Provide the (x, y) coordinate of the cell's center where the given text is located.  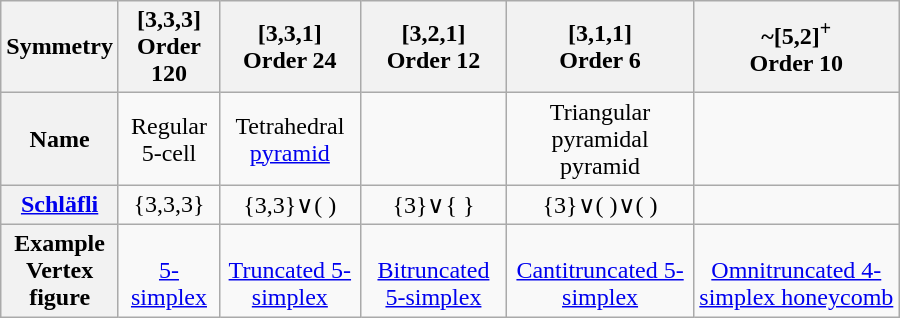
[3,3,1]Order 24 (290, 47)
ExampleVertexfigure (60, 270)
~[5,2]+Order 10 (796, 47)
Symmetry (60, 47)
{3,3,3} (168, 205)
[3,3,3]Order 120 (168, 47)
Schläfli (60, 205)
[3,2,1]Order 12 (434, 47)
Regular 5-cell (168, 139)
Cantitruncated 5-simplex (600, 270)
[3,1,1]Order 6 (600, 47)
{3}∨( )∨( ) (600, 205)
{3,3}∨( ) (290, 205)
{3}∨{ } (434, 205)
Name (60, 139)
Tetrahedral pyramid (290, 139)
Triangular pyramidal pyramid (600, 139)
Bitruncated 5-simplex (434, 270)
5-simplex (168, 270)
Truncated 5-simplex (290, 270)
Omnitruncated 4-simplex honeycomb (796, 270)
